Search for the cell housing the specified text and yield its [X, Y] center coordinate. 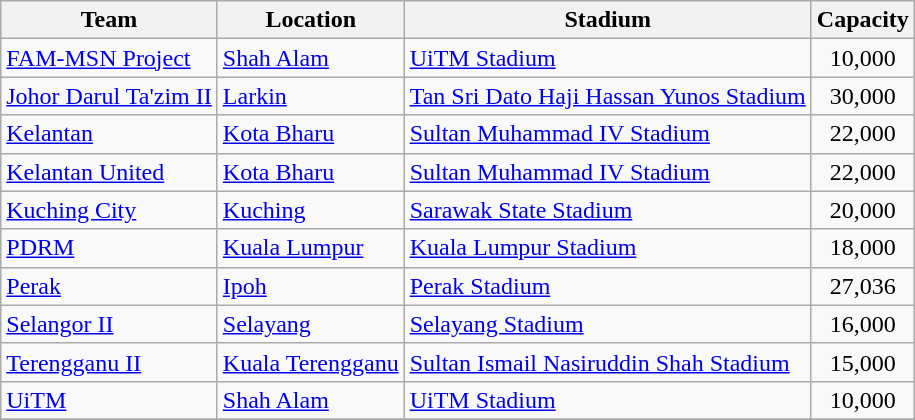
18,000 [862, 248]
Terengganu II [110, 362]
UiTM [110, 400]
Kuala Lumpur Stadium [608, 248]
16,000 [862, 324]
PDRM [110, 248]
Sultan Ismail Nasiruddin Shah Stadium [608, 362]
Kuala Terengganu [310, 362]
Perak [110, 286]
30,000 [862, 96]
Location [310, 20]
Perak Stadium [608, 286]
Larkin [310, 96]
Stadium [608, 20]
Selayang [310, 324]
Kuching City [110, 210]
Kuching [310, 210]
Tan Sri Dato Haji Hassan Yunos Stadium [608, 96]
Sarawak State Stadium [608, 210]
Selayang Stadium [608, 324]
Johor Darul Ta'zim II [110, 96]
Selangor II [110, 324]
Kelantan United [110, 172]
27,036 [862, 286]
Ipoh [310, 286]
Kuala Lumpur [310, 248]
Team [110, 20]
20,000 [862, 210]
FAM-MSN Project [110, 58]
15,000 [862, 362]
Capacity [862, 20]
Kelantan [110, 134]
